Capture the cell that displays the provided text and extract its (X, Y) central coordinate. 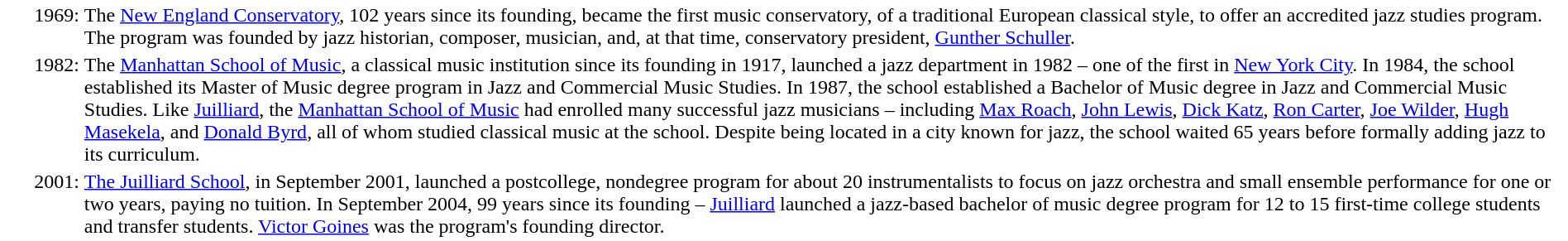
1982: (41, 109)
2001: (41, 204)
1969: (41, 27)
